Output the (X, Y) coordinate of the center of the cell containing the given text.  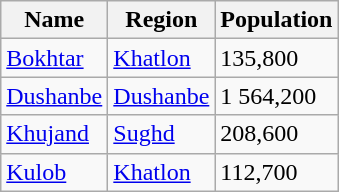
112,700 (276, 172)
208,600 (276, 134)
Bokhtar (54, 58)
Name (54, 20)
Region (162, 20)
Sughd (162, 134)
135,800 (276, 58)
Khujand (54, 134)
1 564,200 (276, 96)
Kulob (54, 172)
Population (276, 20)
